Output the (X, Y) coordinate of the center of the cell containing the given text.  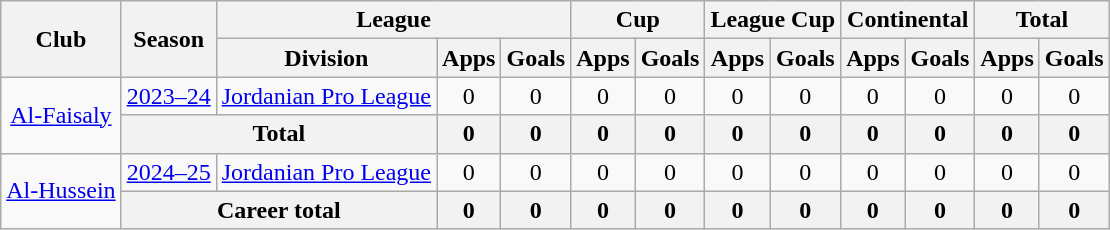
Al-Faisaly (61, 115)
Division (326, 58)
Continental (908, 20)
League Cup (773, 20)
Season (168, 39)
Cup (638, 20)
Club (61, 39)
Al-Hussein (61, 191)
League (394, 20)
2023–24 (168, 96)
Career total (278, 210)
2024–25 (168, 172)
